Find where the given text appears and provide that cell's center as (X, Y) coordinate. 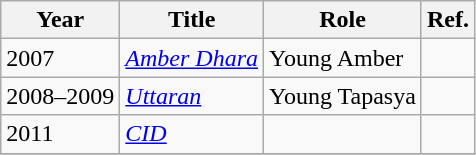
Amber Dhara (192, 58)
2011 (60, 134)
Ref. (448, 20)
2008–2009 (60, 96)
2007 (60, 58)
Uttaran (192, 96)
Young Amber (343, 58)
Title (192, 20)
Role (343, 20)
CID (192, 134)
Young Tapasya (343, 96)
Year (60, 20)
